Pinpoint the cell where the given text exists, returning its (X, Y) midpoint coordinate. 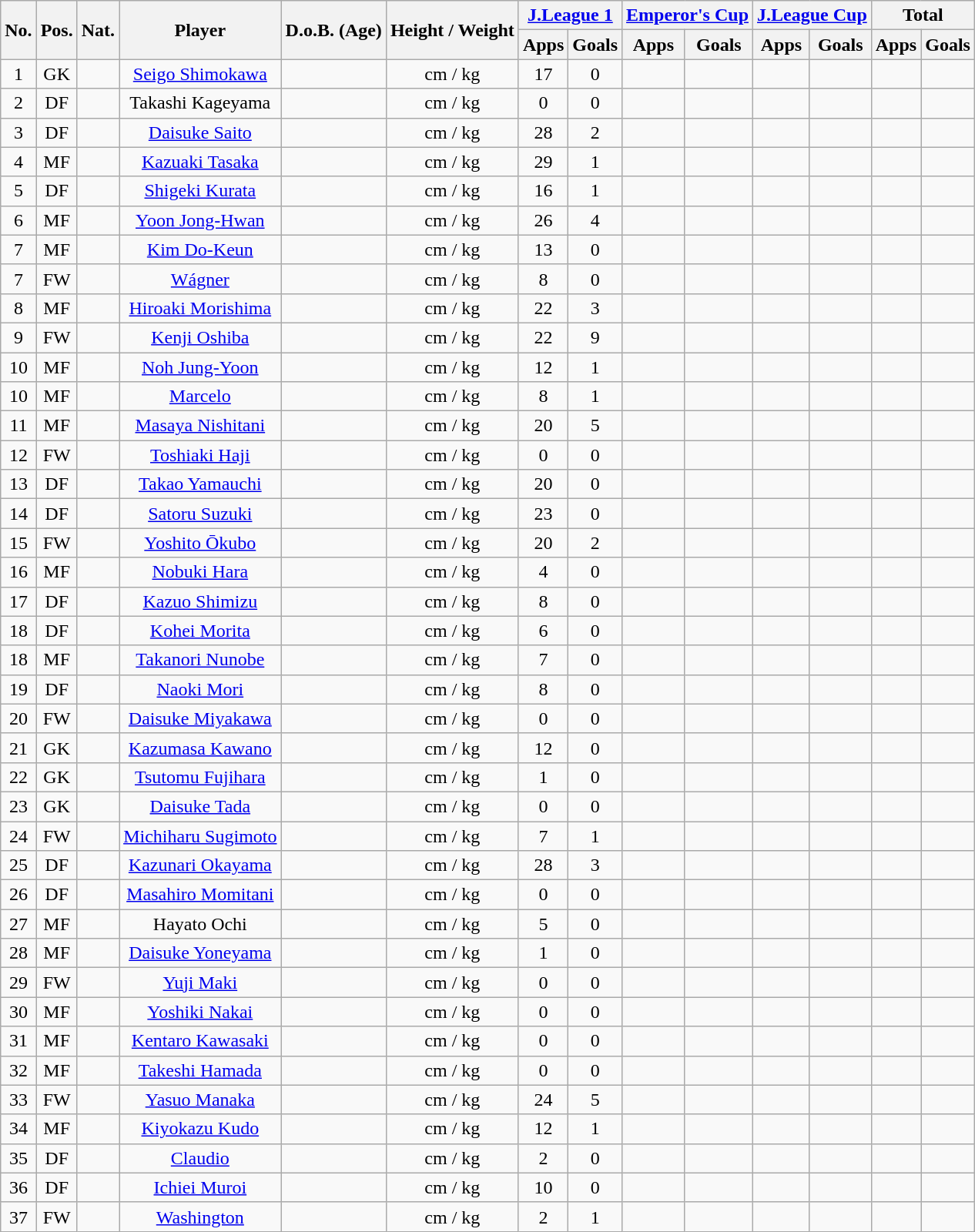
J.League Cup (812, 15)
Pos. (57, 30)
Daisuke Tada (200, 806)
Claudio (200, 1158)
15 (18, 543)
Yoon Jong-Hwan (200, 220)
33 (18, 1100)
Kim Do-Keun (200, 249)
Ichiei Muroi (200, 1187)
31 (18, 1041)
27 (18, 924)
J.League 1 (570, 15)
Kazunari Okayama (200, 865)
14 (18, 514)
Yoshito Ōkubo (200, 543)
Kohei Morita (200, 631)
Takashi Kageyama (200, 103)
Shigeki Kurata (200, 191)
Kenji Oshiba (200, 337)
Hiroaki Morishima (200, 308)
Satoru Suzuki (200, 514)
37 (18, 1217)
Kiyokazu Kudo (200, 1129)
Emperor's Cup (688, 15)
Daisuke Saito (200, 132)
21 (18, 748)
Masahiro Momitani (200, 895)
Takao Yamauchi (200, 484)
25 (18, 865)
Nobuki Hara (200, 572)
Kentaro Kawasaki (200, 1041)
Kazuaki Tasaka (200, 162)
Height / Weight (452, 30)
35 (18, 1158)
Yasuo Manaka (200, 1100)
Seigo Shimokawa (200, 74)
Yuji Maki (200, 983)
Daisuke Yoneyama (200, 953)
Takeshi Hamada (200, 1070)
Daisuke Miyakawa (200, 718)
Naoki Mori (200, 689)
D.o.B. (Age) (333, 30)
Michiharu Sugimoto (200, 835)
Washington (200, 1217)
Masaya Nishitani (200, 426)
Player (200, 30)
11 (18, 426)
Kazumasa Kawano (200, 748)
19 (18, 689)
No. (18, 30)
34 (18, 1129)
Total (923, 15)
Nat. (98, 30)
Toshiaki Haji (200, 455)
Takanori Nunobe (200, 660)
Kazuo Shimizu (200, 601)
Tsutomu Fujihara (200, 777)
30 (18, 1012)
36 (18, 1187)
32 (18, 1070)
Yoshiki Nakai (200, 1012)
Wágner (200, 279)
Hayato Ochi (200, 924)
Noh Jung-Yoon (200, 367)
Marcelo (200, 397)
